Detect which cell encompasses the target text, then output its [X, Y] center coordinate. 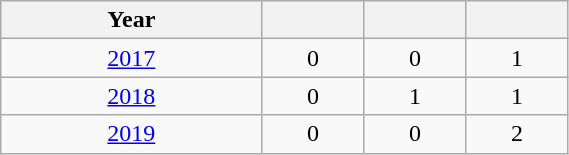
2017 [132, 58]
2018 [132, 96]
2019 [132, 134]
2 [517, 134]
Year [132, 20]
